Detect which cell encompasses the target text, then output its (X, Y) center coordinate. 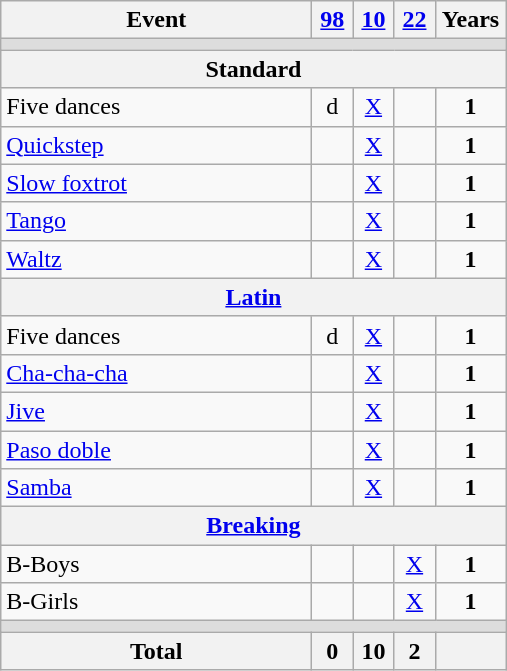
Breaking (254, 526)
Waltz (156, 259)
Quickstep (156, 145)
Cha-cha-cha (156, 373)
Paso doble (156, 449)
Tango (156, 221)
Standard (254, 69)
Years (470, 20)
22 (414, 20)
98 (332, 20)
Jive (156, 411)
Event (156, 20)
0 (332, 651)
Total (156, 651)
2 (414, 651)
Slow foxtrot (156, 183)
Latin (254, 297)
Samba (156, 488)
B-Boys (156, 564)
B-Girls (156, 602)
